Determine the [x, y] coordinate at the center of the cell enclosing the given text.  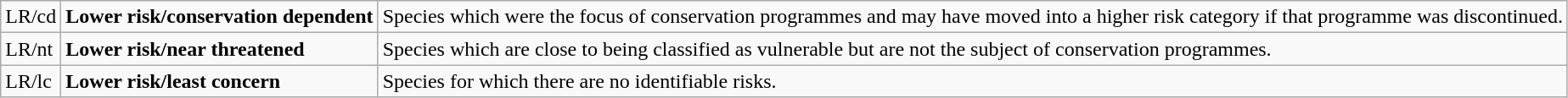
Lower risk/near threatened [219, 49]
Lower risk/least concern [219, 81]
LR/lc [31, 81]
LR/cd [31, 17]
LR/nt [31, 49]
Species for which there are no identifiable risks. [973, 81]
Lower risk/conservation dependent [219, 17]
Species which are close to being classified as vulnerable but are not the subject of conservation programmes. [973, 49]
Species which were the focus of conservation programmes and may have moved into a higher risk category if that programme was discontinued. [973, 17]
